Identify which cell holds the provided text, then report its (x, y) central coordinate. 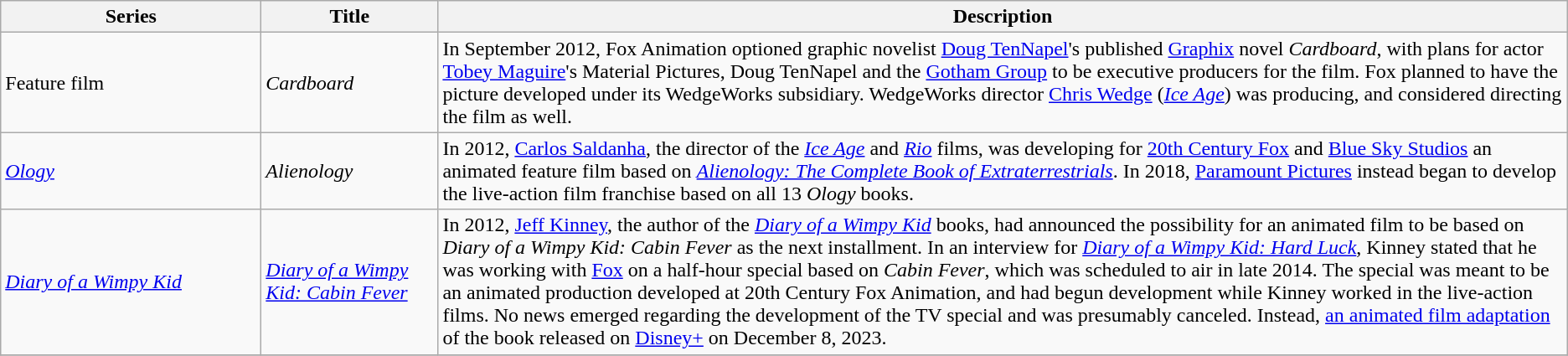
Diary of a Wimpy Kid: Cabin Fever (350, 281)
Ology (131, 171)
Feature film (131, 82)
Series (131, 17)
Cardboard (350, 82)
Title (350, 17)
Diary of a Wimpy Kid (131, 281)
Alienology (350, 171)
Description (1003, 17)
